Extract the (x, y) coordinate from the center of the cell holding the provided text.  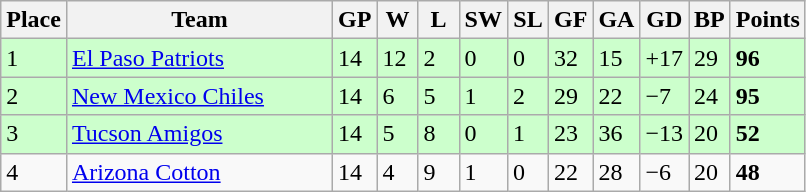
−7 (664, 96)
6 (398, 96)
+17 (664, 58)
23 (571, 134)
SW (483, 20)
48 (768, 172)
BP (710, 20)
GD (664, 20)
GF (571, 20)
24 (710, 96)
El Paso Patriots (199, 58)
−13 (664, 134)
SL (528, 20)
15 (616, 58)
3 (34, 134)
GA (616, 20)
52 (768, 134)
−6 (664, 172)
28 (616, 172)
New Mexico Chiles (199, 96)
L (438, 20)
36 (616, 134)
Place (34, 20)
95 (768, 96)
GP (355, 20)
96 (768, 58)
8 (438, 134)
9 (438, 172)
W (398, 20)
Team (199, 20)
Tucson Amigos (199, 134)
Points (768, 20)
12 (398, 58)
32 (571, 58)
Arizona Cotton (199, 172)
